Capture the cell that displays the provided text and extract its [x, y] central coordinate. 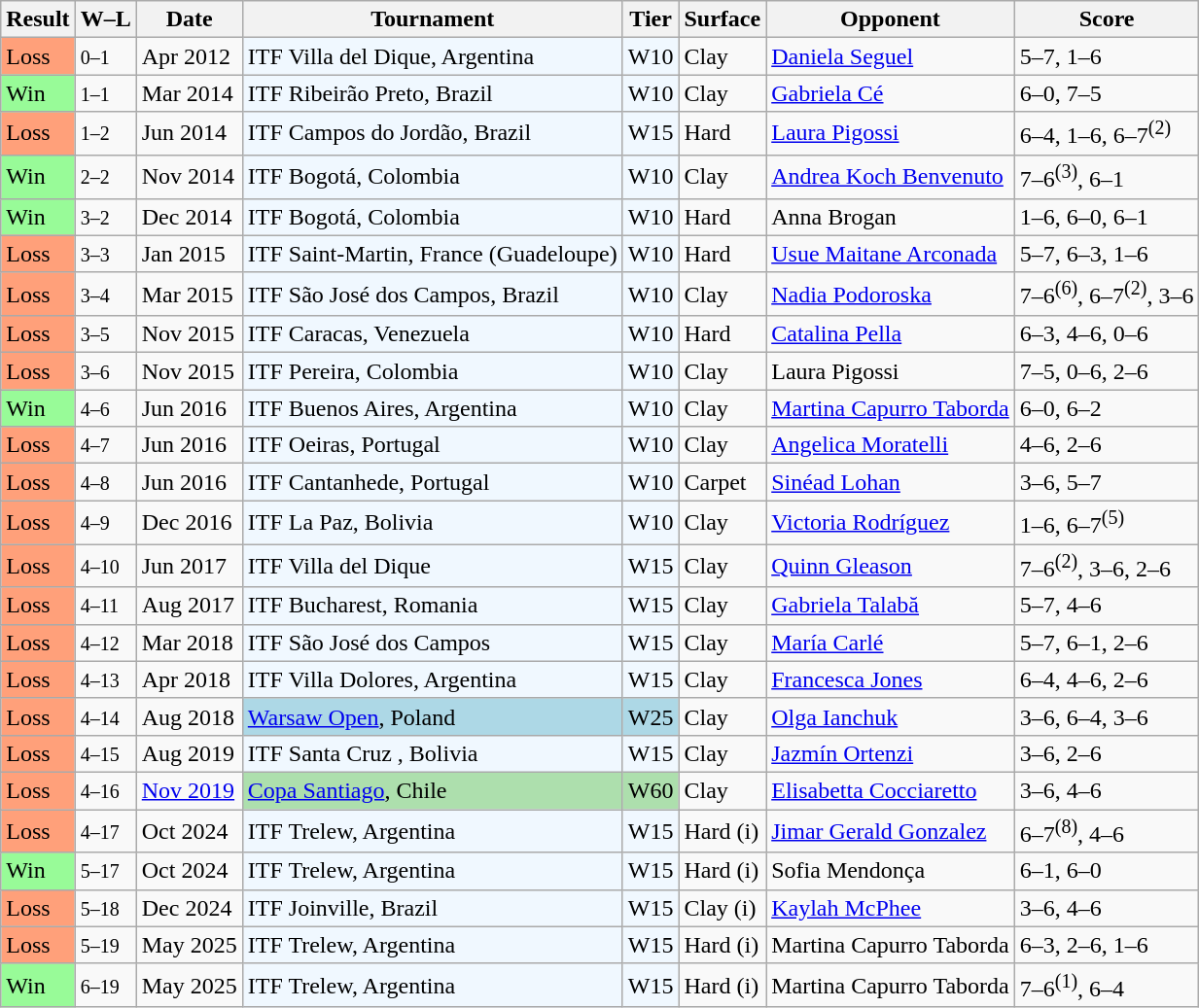
5–17 [105, 871]
Aug 2019 [189, 753]
Quinn Gleason [891, 566]
Nov 2014 [189, 177]
ITF Buenos Aires, Argentina [432, 408]
4–6 [105, 408]
María Carlé [891, 643]
7–6(3), 6–1 [1107, 177]
Surface [723, 19]
Tier [651, 19]
Francesca Jones [891, 679]
4–12 [105, 643]
3–3 [105, 254]
Result [38, 19]
Mar 2018 [189, 643]
1–1 [105, 93]
Jan 2015 [189, 254]
ITF Cantanhede, Portugal [432, 482]
Mar 2014 [189, 93]
Warsaw Open, Poland [432, 716]
6–3, 4–6, 0–6 [1107, 334]
4–6, 2–6 [1107, 445]
Sofia Mendonça [891, 871]
ITF São José dos Campos [432, 643]
Dec 2024 [189, 908]
Gabriela Talabă [891, 606]
Date [189, 19]
Jimar Gerald Gonzalez [891, 832]
Gabriela Cé [891, 93]
4–7 [105, 445]
ITF Villa del Dique [432, 566]
W–L [105, 19]
7–6(1), 6–4 [1107, 986]
Catalina Pella [891, 334]
1–2 [105, 134]
Carpet [723, 482]
4–13 [105, 679]
Aug 2018 [189, 716]
6–4, 1–6, 6–7(2) [1107, 134]
Copa Santiago, Chile [432, 790]
Angelica Moratelli [891, 445]
1–6, 6–0, 6–1 [1107, 217]
Nov 2019 [189, 790]
ITF Caracas, Venezuela [432, 334]
3–5 [105, 334]
6–19 [105, 986]
4–8 [105, 482]
6–0, 7–5 [1107, 93]
5–7, 6–1, 2–6 [1107, 643]
3–6, 5–7 [1107, 482]
Apr 2012 [189, 56]
Victoria Rodríguez [891, 523]
7–5, 0–6, 2–6 [1107, 371]
4–15 [105, 753]
ITF Joinville, Brazil [432, 908]
Jazmín Ortenzi [891, 753]
3–6, 2–6 [1107, 753]
Andrea Koch Benvenuto [891, 177]
Tournament [432, 19]
Score [1107, 19]
Jun 2017 [189, 566]
ITF Villa del Dique, Argentina [432, 56]
5–7, 4–6 [1107, 606]
Kaylah McPhee [891, 908]
ITF Ribeirão Preto, Brazil [432, 93]
Olga Ianchuk [891, 716]
ITF Oeiras, Portugal [432, 445]
Apr 2018 [189, 679]
W60 [651, 790]
1–6, 6–7(5) [1107, 523]
ITF Villa Dolores, Argentina [432, 679]
Clay (i) [723, 908]
3–2 [105, 217]
5–18 [105, 908]
4–10 [105, 566]
ITF La Paz, Bolivia [432, 523]
2–2 [105, 177]
5–19 [105, 945]
ITF São José dos Campos, Brazil [432, 294]
7–6(6), 6–7(2), 3–6 [1107, 294]
4–14 [105, 716]
5–7, 6–3, 1–6 [1107, 254]
3–6, 6–4, 3–6 [1107, 716]
7–6(2), 3–6, 2–6 [1107, 566]
Usue Maitane Arconada [891, 254]
Elisabetta Cocciaretto [891, 790]
Nadia Podoroska [891, 294]
6–7(8), 4–6 [1107, 832]
ITF Pereira, Colombia [432, 371]
Sinéad Lohan [891, 482]
Dec 2014 [189, 217]
Mar 2015 [189, 294]
3–4 [105, 294]
ITF Bucharest, Romania [432, 606]
6–1, 6–0 [1107, 871]
ITF Saint-Martin, France (Guadeloupe) [432, 254]
Anna Brogan [891, 217]
Opponent [891, 19]
3–6 [105, 371]
Daniela Seguel [891, 56]
6–3, 2–6, 1–6 [1107, 945]
4–11 [105, 606]
ITF Campos do Jordão, Brazil [432, 134]
4–17 [105, 832]
6–0, 6–2 [1107, 408]
Aug 2017 [189, 606]
6–4, 4–6, 2–6 [1107, 679]
0–1 [105, 56]
ITF Santa Cruz , Bolivia [432, 753]
5–7, 1–6 [1107, 56]
W25 [651, 716]
4–9 [105, 523]
Dec 2016 [189, 523]
4–16 [105, 790]
Jun 2014 [189, 134]
